Identify which cell holds the provided text, then report its (X, Y) central coordinate. 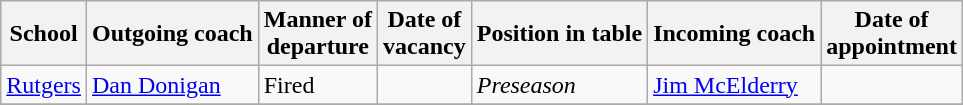
Dan Donigan (172, 85)
Date of appointment (892, 34)
Date of vacancy (425, 34)
Fired (318, 85)
Jim McElderry (734, 85)
Position in table (559, 34)
School (44, 34)
Incoming coach (734, 34)
Outgoing coach (172, 34)
Manner of departure (318, 34)
Preseason (559, 85)
Rutgers (44, 85)
